Return (x, y) of the center of cell containing provided text 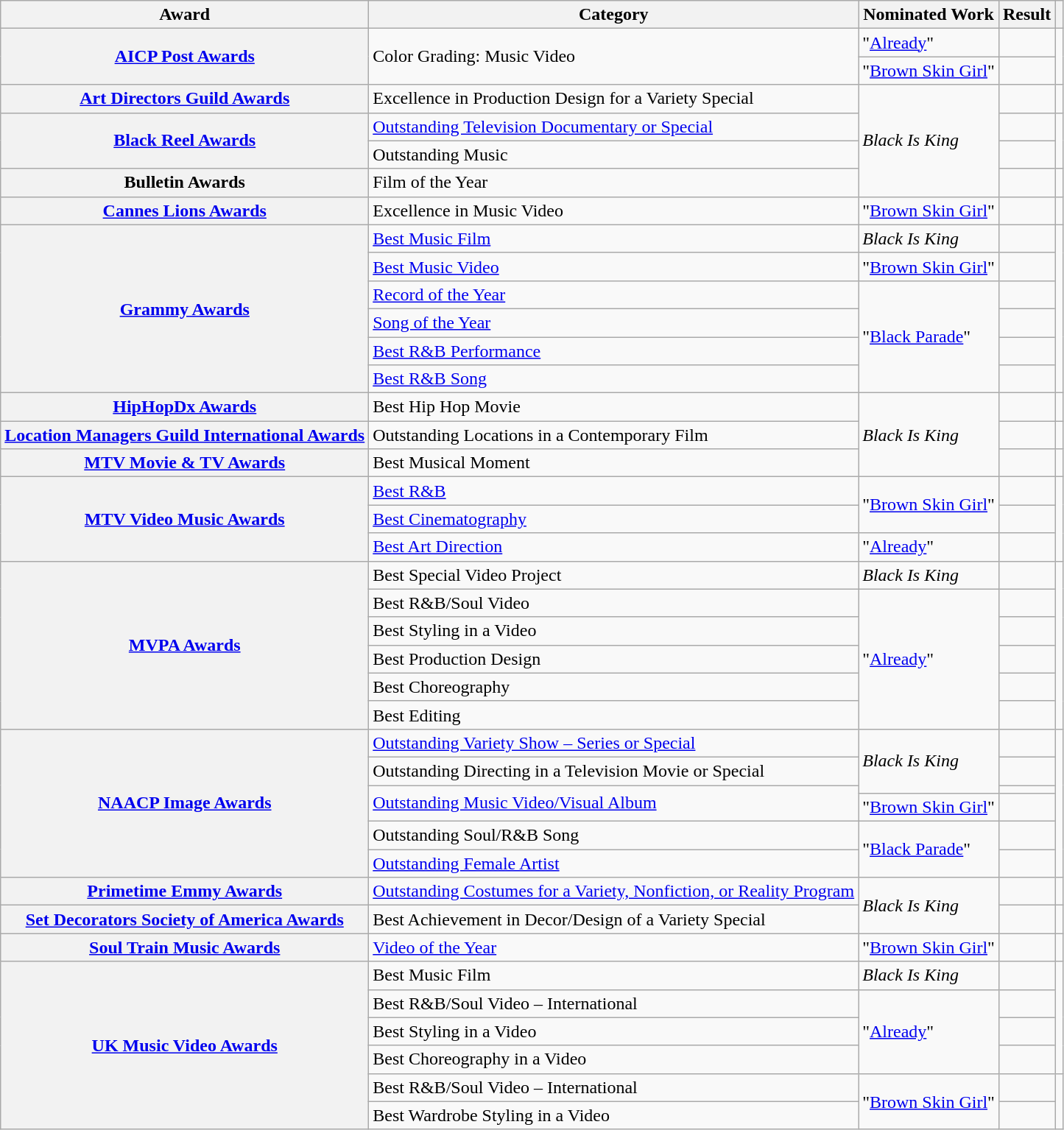
Color Grading: Music Video (614, 57)
Cannes Lions Awards (185, 211)
Outstanding Variety Show – Series or Special (614, 743)
Outstanding Television Documentary or Special (614, 127)
Best Special Video Project (614, 575)
Outstanding Locations in a Contemporary Film (614, 435)
Outstanding Costumes for a Variety, Nonfiction, or Reality Program (614, 891)
Video of the Year (614, 947)
Best Musical Moment (614, 463)
Best R&B Song (614, 379)
Nominated Work (929, 15)
Best R&B (614, 491)
Best Achievement in Decor/Design of a Variety Special (614, 919)
Soul Train Music Awards (185, 947)
UK Music Video Awards (185, 1045)
Best R&B/Soul Video (614, 603)
Song of the Year (614, 322)
Record of the Year (614, 294)
Location Managers Guild International Awards (185, 435)
Best Choreography in a Video (614, 1059)
Black Reel Awards (185, 141)
AICP Post Awards (185, 57)
Best Art Direction (614, 547)
Best Production Design (614, 659)
HipHopDx Awards (185, 407)
MVPA Awards (185, 645)
Primetime Emmy Awards (185, 891)
Film of the Year (614, 183)
Excellence in Production Design for a Variety Special (614, 99)
Excellence in Music Video (614, 211)
Best Editing (614, 715)
Outstanding Music Video/Visual Album (614, 802)
Art Directors Guild Awards (185, 99)
Award (185, 15)
Best Music Video (614, 266)
Outstanding Female Artist (614, 864)
Grammy Awards (185, 308)
Category (614, 15)
Best Choreography (614, 687)
Best Hip Hop Movie (614, 407)
Outstanding Music (614, 155)
Bulletin Awards (185, 183)
Best R&B Performance (614, 351)
Set Decorators Society of America Awards (185, 919)
Best Cinematography (614, 519)
MTV Movie & TV Awards (185, 463)
NAACP Image Awards (185, 802)
Outstanding Soul/R&B Song (614, 836)
Result (1026, 15)
Outstanding Directing in a Television Movie or Special (614, 771)
MTV Video Music Awards (185, 519)
Best Wardrobe Styling in a Video (614, 1115)
